Search for the cell housing the specified text and yield its (x, y) center coordinate. 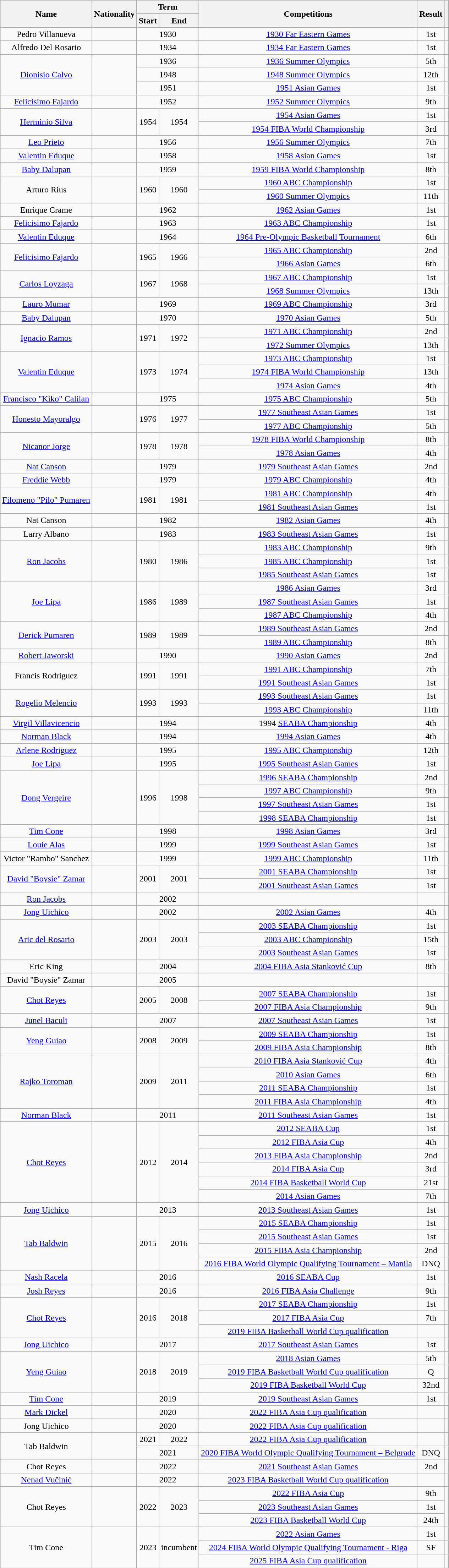
2017 FIBA Asia Cup (308, 1318)
1974 Asian Games (308, 385)
1997 Southeast Asian Games (308, 804)
Leo Prieto (46, 142)
1977 (179, 419)
2010 Asian Games (308, 1075)
2010 FIBA Asia Stanković Cup (308, 1061)
Arlene Rodriguez (46, 750)
1990 (168, 656)
Lauro Mumar (46, 304)
1982 Asian Games (308, 520)
2014 Asian Games (308, 1196)
Herminio Silva (46, 122)
1980 (148, 561)
1981 Southeast Asian Games (308, 507)
1996 SEABA Championship (308, 777)
2021 Southeast Asian Games (308, 1466)
2011 Southeast Asian Games (308, 1115)
2004 (168, 966)
Francis Rodriguez (46, 676)
1954 Asian Games (308, 115)
21st (431, 1182)
32nd (431, 1385)
Derick Pumaren (46, 635)
1956 (168, 142)
1995 Southeast Asian Games (308, 764)
1990 Asian Games (308, 656)
1936 (168, 61)
Q (431, 1372)
Larry Albano (46, 534)
2007 Southeast Asian Games (308, 1020)
2016 SEABA Cup (308, 1277)
Josh Reyes (46, 1291)
1959 (168, 169)
1958 Asian Games (308, 155)
1975 ABC Championship (308, 399)
2017 SEABA Championship (308, 1304)
2012 FIBA Asia Cup (308, 1142)
2012 SEABA Cup (308, 1129)
1934 Far Eastern Games (308, 48)
1998 SEABA Championship (308, 818)
Term (168, 7)
1962 (168, 210)
SF (431, 1547)
Arturo Rius (46, 190)
Rogelio Melencio (46, 703)
1972 (179, 338)
1999 ABC Championship (308, 858)
1969 ABC Championship (308, 304)
1968 (179, 284)
1973 ABC Championship (308, 358)
2015 (148, 1243)
2019 Southeast Asian Games (308, 1399)
2023 Southeast Asian Games (308, 1507)
Nationality (114, 14)
2017 (168, 1345)
Competitions (308, 14)
1985 Southeast Asian Games (308, 574)
1965 ABC Championship (308, 250)
2009 SEABA Championship (308, 1034)
1964 (168, 237)
incumbent (179, 1547)
1971 (148, 338)
End (179, 21)
2015 FIBA Asia Championship (308, 1250)
Name (46, 14)
1966 Asian Games (308, 264)
1991 ABC Championship (308, 669)
1965 (148, 257)
Enrique Crame (46, 210)
1972 Summer Olympics (308, 345)
1996 (148, 797)
2017 Southeast Asian Games (308, 1345)
1970 (168, 318)
2024 FIBA World Olympic Qualifying Tournament - Riga (308, 1547)
1974 (179, 372)
2004 FIBA Asia Stanković Cup (308, 966)
Eric King (46, 966)
Aric del Rosario (46, 939)
Freddie Webb (46, 480)
Ignacio Ramos (46, 338)
1936 Summer Olympics (308, 61)
2013 Southeast Asian Games (308, 1209)
2015 SEABA Championship (308, 1223)
1948 (168, 75)
2022 Asian Games (308, 1534)
2023 FIBA Basketball World Cup qualification (308, 1480)
Junel Baculi (46, 1020)
2011 SEABA Championship (308, 1088)
2012 (148, 1162)
1982 (168, 520)
1954 FIBA World Championship (308, 129)
1960 Summer Olympics (308, 196)
1968 Summer Olympics (308, 291)
1948 Summer Olympics (308, 75)
Rajko Toroman (46, 1081)
1966 (179, 257)
Nenad Vučinić (46, 1480)
2014 FIBA Basketball World Cup (308, 1182)
Dong Vergeire (46, 797)
1959 FIBA World Championship (308, 169)
2018 Asian Games (308, 1358)
Start (148, 21)
1975 (168, 399)
2003 Southeast Asian Games (308, 953)
Victor "Rambo" Sanchez (46, 858)
15th (431, 939)
1971 ABC Championship (308, 331)
Nicanor Jorge (46, 446)
1983 ABC Championship (308, 547)
1991 Southeast Asian Games (308, 683)
2003 ABC Championship (308, 939)
2020 FIBA World Olympic Qualifying Tournament – Belgrade (308, 1453)
Alfredo Del Rosario (46, 48)
1993 ABC Championship (308, 710)
2016 FIBA Asia Challenge (308, 1291)
1958 (168, 155)
2001 Southeast Asian Games (308, 885)
1989 Southeast Asian Games (308, 629)
2007 SEABA Championship (308, 993)
1951 Asian Games (308, 88)
2002 Asian Games (308, 912)
1974 FIBA World Championship (308, 372)
1997 ABC Championship (308, 791)
1976 (148, 419)
2025 FIBA Asia Cup qualification (308, 1561)
1963 (168, 223)
2013 (168, 1209)
2011 FIBA Asia Championship (308, 1102)
1973 (148, 372)
Virgil Villavicencio (46, 723)
1981 ABC Championship (308, 493)
1994 Asian Games (308, 737)
24th (431, 1520)
1978 Asian Games (308, 453)
1977 ABC Championship (308, 426)
Nash Racela (46, 1277)
1986 Asian Games (308, 588)
Filomeno "Pilo" Pumaren (46, 500)
1960 ABC Championship (308, 183)
1994 SEABA Championship (308, 723)
1967 ABC Championship (308, 277)
2015 Southeast Asian Games (308, 1236)
1970 Asian Games (308, 318)
1977 Southeast Asian Games (308, 413)
1930 Far Eastern Games (308, 34)
1952 (168, 102)
1995 ABC Championship (308, 750)
2009 FIBA Asia Championship (308, 1048)
2003 SEABA Championship (308, 926)
1979 ABC Championship (308, 480)
2016 FIBA World Olympic Qualifying Tournament – Manila (308, 1264)
2007 (168, 1020)
Mark Dickel (46, 1412)
1934 (168, 48)
1999 Southeast Asian Games (308, 845)
1951 (168, 88)
2019 FIBA Basketball World Cup (308, 1385)
1962 Asian Games (308, 210)
2022 FIBA Asia Cup (308, 1493)
1987 Southeast Asian Games (308, 602)
Pedro Villanueva (46, 34)
1998 Asian Games (308, 831)
1979 Southeast Asian Games (308, 466)
1964 Pre-Olympic Basketball Tournament (308, 237)
1983 (168, 534)
1978 FIBA World Championship (308, 439)
1969 (168, 304)
Result (431, 14)
1989 ABC Championship (308, 642)
1952 Summer Olympics (308, 102)
2007 FIBA Asia Championship (308, 1007)
1956 Summer Olympics (308, 142)
2014 (179, 1162)
Francisco "Kiko" Calilan (46, 399)
Carlos Loyzaga (46, 284)
2023 FIBA Basketball World Cup (308, 1520)
Dionisio Calvo (46, 75)
1993 Southeast Asian Games (308, 696)
1983 Southeast Asian Games (308, 534)
Honesto Mayoralgo (46, 419)
1985 ABC Championship (308, 561)
1930 (168, 34)
2013 FIBA Asia Championship (308, 1155)
2014 FIBA Asia Cup (308, 1169)
1967 (148, 284)
Louie Alas (46, 845)
2001 SEABA Championship (308, 872)
1987 ABC Championship (308, 615)
Robert Jaworski (46, 656)
1963 ABC Championship (308, 223)
